Detect which cell encompasses the target text, then output its [X, Y] center coordinate. 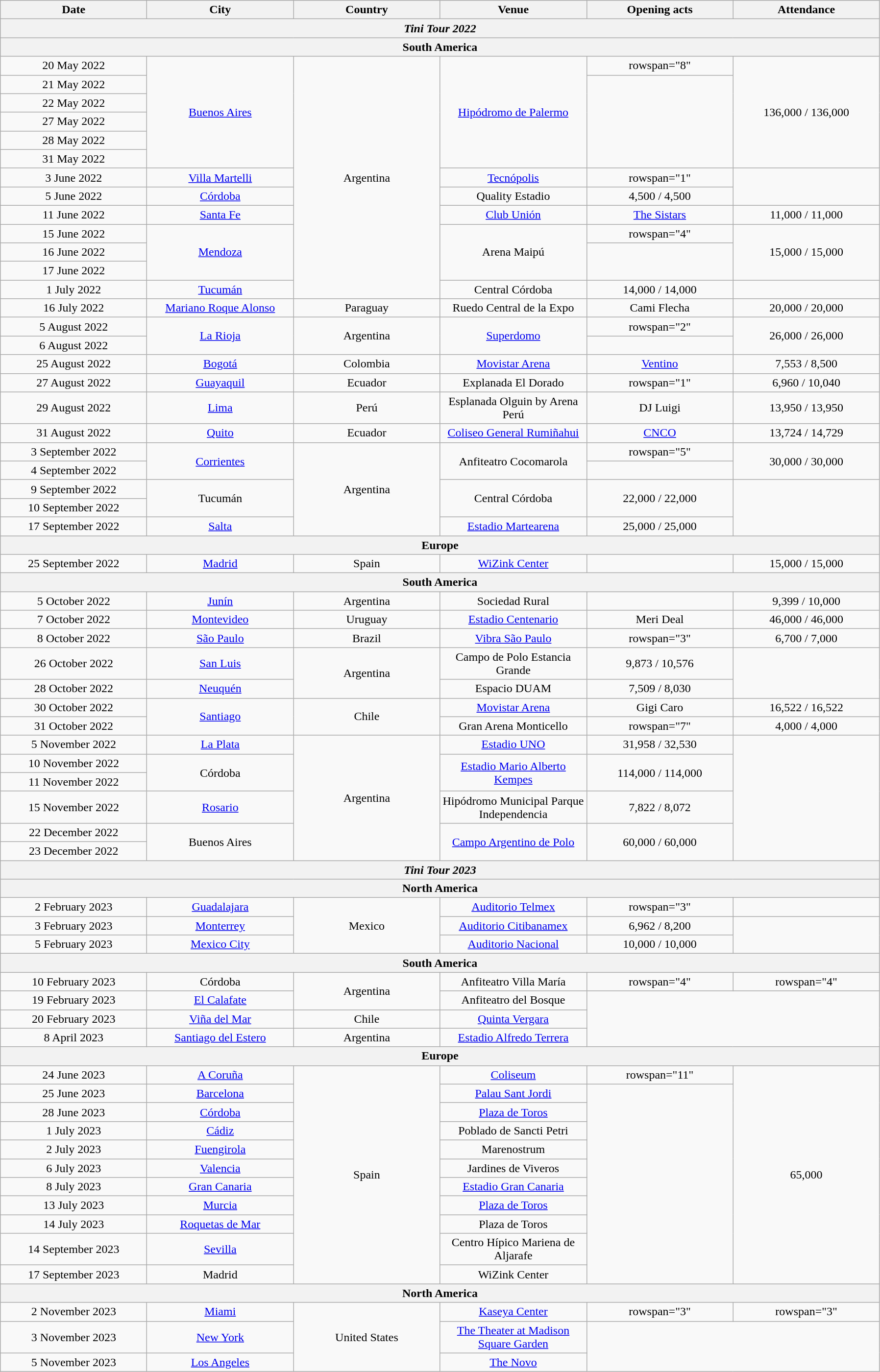
28 June 2023 [73, 1112]
13,724 / 14,729 [807, 433]
Quality Estadio [513, 196]
Los Angeles [220, 1362]
5 November 2023 [73, 1362]
Estadio Centenario [513, 620]
Coliseum [513, 1075]
Junín [220, 601]
Guadalajara [220, 907]
Kaseya Center [513, 1312]
6,960 / 10,040 [807, 383]
11 June 2022 [73, 215]
1 July 2022 [73, 289]
6 August 2022 [73, 345]
6 July 2023 [73, 1168]
8 July 2023 [73, 1187]
La Rioja [220, 336]
Paraguay [367, 308]
Perú [367, 408]
4,500 / 4,500 [660, 196]
Coliseo General Rumiñahui [513, 433]
Sevilla [220, 1249]
20,000 / 20,000 [807, 308]
Sociedad Rural [513, 601]
5 February 2023 [73, 944]
The Theater at Madison Square Garden [513, 1337]
The Sistars [660, 215]
La Plata [220, 745]
rowspan="8" [660, 66]
8 April 2023 [73, 1037]
Explanada El Dorado [513, 383]
136,000 / 136,000 [807, 112]
Colombia [367, 364]
10 September 2022 [73, 507]
3 June 2022 [73, 177]
San Luis [220, 663]
4,000 / 4,000 [807, 726]
Country [367, 10]
65,000 [807, 1175]
30 October 2022 [73, 707]
Auditorio Nacional [513, 944]
10,000 / 10,000 [660, 944]
8 October 2022 [73, 638]
Santa Fe [220, 215]
Venue [513, 10]
Anfiteatro Cocomarola [513, 461]
2 November 2023 [73, 1312]
28 May 2022 [73, 140]
7,553 / 8,500 [807, 364]
31,958 / 32,530 [660, 745]
1 July 2023 [73, 1131]
Auditorio Citibanamex [513, 926]
22 December 2022 [73, 832]
22 May 2022 [73, 103]
Estadio Mario Alberto Kempes [513, 772]
Estadio Gran Canaria [513, 1187]
30,000 / 30,000 [807, 461]
DJ Luigi [660, 408]
Tini Tour 2022 [440, 28]
11 November 2022 [73, 782]
Opening acts [660, 10]
3 September 2022 [73, 452]
26,000 / 26,000 [807, 336]
27 August 2022 [73, 383]
Miami [220, 1312]
Meri Deal [660, 620]
10 November 2022 [73, 763]
Santiago [220, 717]
Mexico [367, 926]
7,822 / 8,072 [660, 807]
rowspan="5" [660, 452]
Esplanada Olguin by Arena Perú [513, 408]
Bogotá [220, 364]
31 October 2022 [73, 726]
10 February 2023 [73, 982]
25,000 / 25,000 [660, 526]
Ventino [660, 364]
Arena Maipú [513, 252]
Salta [220, 526]
Auditorio Telmex [513, 907]
Estadio UNO [513, 745]
Estadio Martearena [513, 526]
27 May 2022 [73, 121]
São Paulo [220, 638]
Gigi Caro [660, 707]
Anfiteatro Villa María [513, 982]
31 May 2022 [73, 159]
Palau Sant Jordi [513, 1093]
6,962 / 8,200 [660, 926]
Murcia [220, 1205]
5 June 2022 [73, 196]
20 May 2022 [73, 66]
4 September 2022 [73, 470]
16,522 / 16,522 [807, 707]
Neuquén [220, 689]
United States [367, 1337]
14,000 / 14,000 [660, 289]
Corrientes [220, 461]
3 November 2023 [73, 1337]
Viña del Mar [220, 1019]
21 May 2022 [73, 84]
rowspan="11" [660, 1075]
Hipódromo de Palermo [513, 112]
13 July 2023 [73, 1205]
31 August 2022 [73, 433]
Tecnópolis [513, 177]
5 August 2022 [73, 327]
Tini Tour 2023 [440, 869]
2 February 2023 [73, 907]
15 June 2022 [73, 234]
14 September 2023 [73, 1249]
Centro Hípico Mariena de Aljarafe [513, 1249]
Lima [220, 408]
New York [220, 1337]
Villa Martelli [220, 177]
CNCO [660, 433]
29 August 2022 [73, 408]
Date [73, 10]
Hipódromo Municipal Parque Independencia [513, 807]
Campo Argentino de Polo [513, 842]
Ruedo Central de la Expo [513, 308]
Montevideo [220, 620]
Poblado de Sancti Petri [513, 1131]
Rosario [220, 807]
Espacio DUAM [513, 689]
Vibra São Paulo [513, 638]
16 June 2022 [73, 252]
9,873 / 10,576 [660, 663]
Cami Flecha [660, 308]
15 November 2022 [73, 807]
Gran Canaria [220, 1187]
rowspan="2" [660, 327]
9,399 / 10,000 [807, 601]
rowspan="7" [660, 726]
5 November 2022 [73, 745]
26 October 2022 [73, 663]
Monterrey [220, 926]
Marenostrum [513, 1149]
Mendoza [220, 252]
5 October 2022 [73, 601]
Uruguay [367, 620]
Guayaquil [220, 383]
6,700 / 7,000 [807, 638]
Cádiz [220, 1131]
Jardines de Viveros [513, 1168]
25 June 2023 [73, 1093]
16 July 2022 [73, 308]
7,509 / 8,030 [660, 689]
22,000 / 22,000 [660, 498]
A Coruña [220, 1075]
Brazil [367, 638]
2 July 2023 [73, 1149]
Superdomo [513, 336]
Quito [220, 433]
14 July 2023 [73, 1224]
Attendance [807, 10]
17 September 2023 [73, 1275]
17 September 2022 [73, 526]
Barcelona [220, 1093]
3 February 2023 [73, 926]
25 August 2022 [73, 364]
El Calafate [220, 1000]
20 February 2023 [73, 1019]
Campo de Polo Estancia Grande [513, 663]
7 October 2022 [73, 620]
13,950 / 13,950 [807, 408]
9 September 2022 [73, 489]
Mariano Roque Alonso [220, 308]
60,000 / 60,000 [660, 842]
The Novo [513, 1362]
114,000 / 114,000 [660, 772]
17 June 2022 [73, 271]
24 June 2023 [73, 1075]
Mexico City [220, 944]
Quinta Vergara [513, 1019]
Club Unión [513, 215]
23 December 2022 [73, 851]
19 February 2023 [73, 1000]
28 October 2022 [73, 689]
25 September 2022 [73, 564]
Fuengirola [220, 1149]
City [220, 10]
Gran Arena Monticello [513, 726]
Roquetas de Mar [220, 1224]
Anfiteatro del Bosque [513, 1000]
Valencia [220, 1168]
Santiago del Estero [220, 1037]
46,000 / 46,000 [807, 620]
Estadio Alfredo Terrera [513, 1037]
11,000 / 11,000 [807, 215]
